Detect which cell encompasses the target text, then output its (x, y) center coordinate. 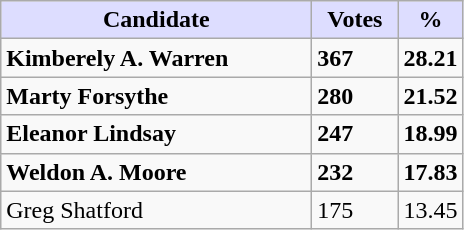
367 (355, 58)
Greg Shatford (156, 210)
232 (355, 172)
13.45 (430, 210)
Eleanor Lindsay (156, 134)
Weldon A. Moore (156, 172)
Marty Forsythe (156, 96)
21.52 (430, 96)
28.21 (430, 58)
Candidate (156, 20)
247 (355, 134)
Kimberely A. Warren (156, 58)
280 (355, 96)
Votes (355, 20)
% (430, 20)
175 (355, 210)
18.99 (430, 134)
17.83 (430, 172)
